For the text-containing cell, return its midpoint in [X, Y] coordinate format. 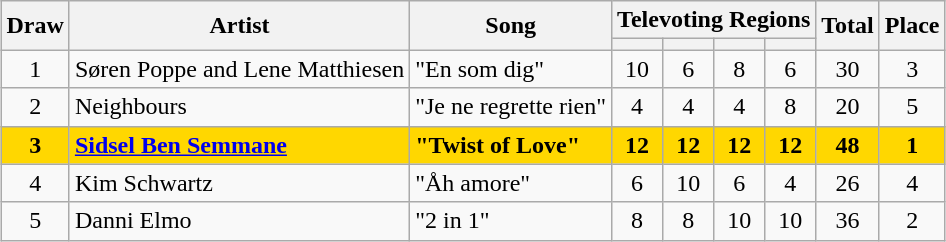
"Twist of Love" [511, 145]
Televoting Regions [714, 20]
Danni Elmo [239, 221]
Neighbours [239, 107]
Artist [239, 26]
"Åh amore" [511, 183]
48 [848, 145]
"Je ne regrette rien" [511, 107]
Total [848, 26]
26 [848, 183]
Sidsel Ben Semmane [239, 145]
Draw [35, 26]
Søren Poppe and Lene Matthiesen [239, 69]
20 [848, 107]
Song [511, 26]
30 [848, 69]
Kim Schwartz [239, 183]
Place [912, 26]
"2 in 1" [511, 221]
36 [848, 221]
"En som dig" [511, 69]
